Provide the [X, Y] coordinate of the cell's center where the given text is located.  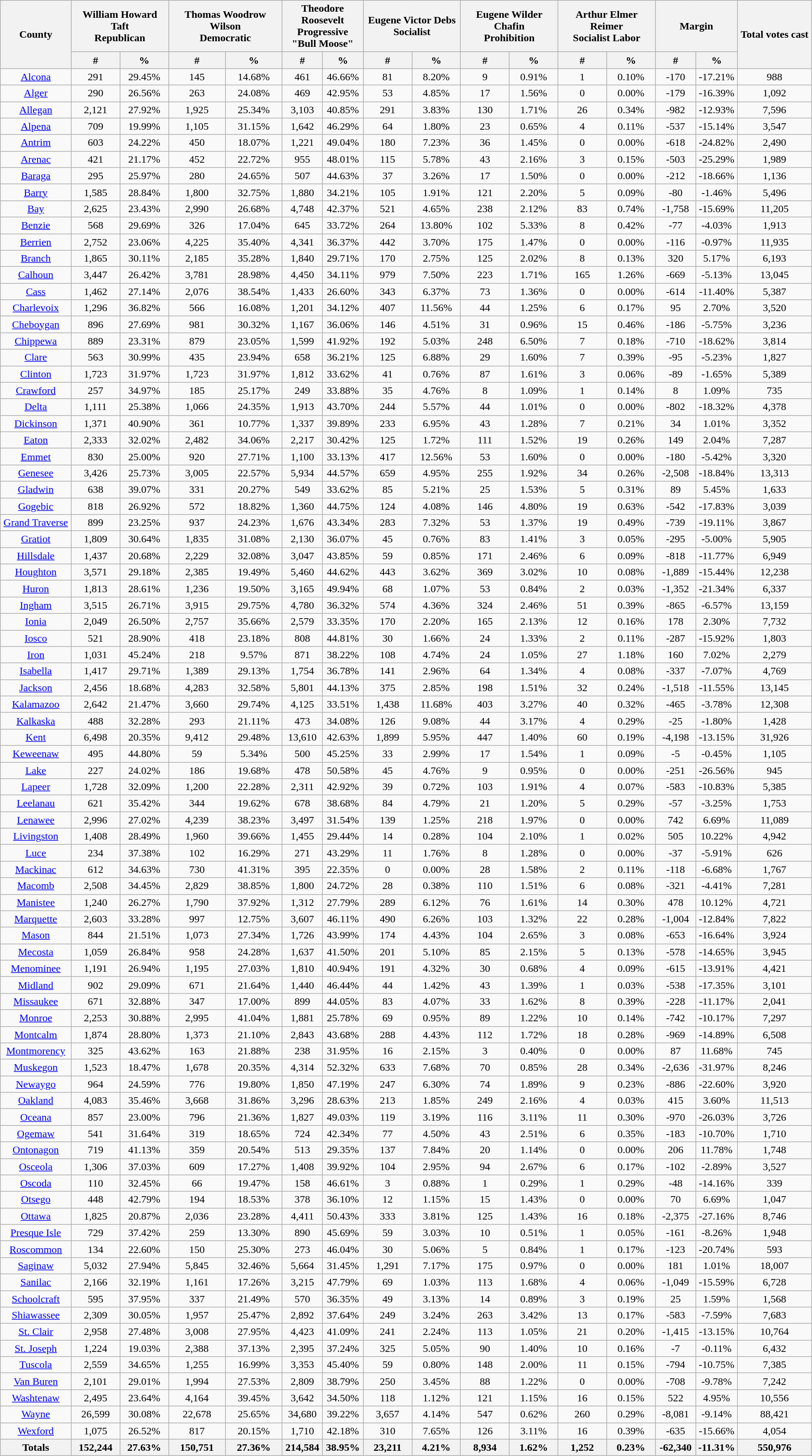
-212 [676, 176]
1,221 [302, 143]
26.92% [144, 506]
41.04% [253, 1018]
Ingham [36, 605]
6.95% [436, 423]
27.63% [144, 1447]
4,378 [775, 407]
34.45% [144, 886]
3,008 [197, 1332]
0.51% [534, 1233]
1,433 [302, 292]
90 [485, 1348]
Kalkaska [36, 721]
22 [582, 919]
-865 [676, 605]
403 [485, 704]
1,224 [95, 1348]
118 [387, 1398]
24.28% [253, 952]
2,101 [95, 1381]
-3.78% [717, 704]
324 [485, 605]
37.64% [343, 1315]
Chippewa [36, 341]
145 [197, 77]
-465 [676, 704]
31.95% [343, 1051]
1,306 [95, 1167]
51 [582, 605]
-228 [676, 1001]
3,236 [775, 325]
1.56% [534, 93]
23,211 [387, 1447]
0.89% [534, 1299]
-295 [676, 539]
16.99% [253, 1365]
2,995 [197, 1018]
2.00% [534, 1365]
1.92% [534, 473]
38.54% [253, 292]
Leelanau [36, 803]
1,092 [775, 93]
29.13% [253, 671]
43.29% [343, 853]
-1,758 [676, 209]
42.79% [144, 1200]
-14.65% [717, 952]
4,225 [197, 242]
10.22% [717, 836]
-89 [676, 374]
Schoolcraft [36, 1299]
5.57% [436, 407]
30.99% [144, 357]
1,585 [95, 192]
3,814 [775, 341]
Barry [36, 192]
3,867 [775, 523]
3.24% [436, 1315]
-80 [676, 192]
26.56% [144, 93]
Eaton [36, 440]
1,957 [197, 1315]
3,426 [95, 473]
-95 [676, 357]
-14.16% [717, 1183]
1,790 [197, 902]
28.84% [144, 192]
448 [95, 1200]
41 [387, 374]
4,125 [302, 704]
Branch [36, 259]
198 [485, 688]
44.62% [343, 572]
2,309 [95, 1315]
1,633 [775, 489]
119 [387, 1117]
115 [387, 159]
3.03% [436, 1233]
0.38% [436, 886]
5,387 [775, 292]
148 [485, 1365]
-26.56% [717, 770]
2,217 [302, 440]
595 [95, 1299]
26.50% [144, 622]
-18.32% [717, 407]
359 [197, 1150]
633 [387, 1068]
Calhoun [36, 275]
2.10% [534, 836]
-4.41% [717, 886]
33.72% [343, 225]
-48 [676, 1183]
4.74% [436, 655]
4,780 [302, 605]
35.28% [253, 259]
4.85% [436, 93]
37.38% [144, 853]
21.49% [253, 1299]
1,899 [387, 737]
1,810 [302, 968]
6,949 [775, 556]
326 [197, 225]
18.47% [144, 1068]
10.77% [253, 423]
23.25% [144, 523]
18,007 [775, 1266]
16.29% [253, 853]
1.36% [534, 292]
0.88% [436, 1183]
347 [197, 1001]
658 [302, 357]
4.07% [436, 1001]
13 [582, 1315]
295 [95, 176]
41.50% [343, 952]
1,296 [95, 308]
29.18% [144, 572]
8.20% [436, 77]
988 [775, 77]
9,412 [197, 737]
66 [197, 1183]
43.99% [343, 935]
17.00% [253, 1001]
7,683 [775, 1315]
38.68% [343, 803]
1,803 [775, 638]
1,767 [775, 869]
33.88% [343, 390]
889 [95, 341]
Lake [36, 770]
2,333 [95, 440]
1.14% [534, 1150]
37.24% [343, 1348]
Ogemaw [36, 1134]
17.04% [253, 225]
Washtenaw [36, 1398]
339 [775, 1183]
32.46% [253, 1266]
Roscommon [36, 1249]
1,948 [775, 1233]
0.96% [534, 325]
1,389 [197, 671]
Kent [36, 737]
23.94% [253, 357]
6.37% [436, 292]
19.47% [253, 1183]
8,934 [485, 1447]
2,395 [302, 1348]
105 [387, 192]
-16.39% [717, 93]
1,337 [302, 423]
3.60% [717, 1101]
857 [95, 1117]
-1,049 [676, 1282]
320 [676, 259]
-969 [676, 1035]
1.59% [717, 1299]
Total votes cast [775, 35]
39 [387, 787]
-9.78% [717, 1381]
271 [302, 853]
21.10% [253, 1035]
1,880 [302, 192]
45.24% [144, 655]
38.22% [343, 655]
2,279 [775, 655]
1,440 [302, 985]
29.75% [253, 605]
1,255 [197, 1365]
0.21% [631, 423]
28.90% [144, 638]
13,610 [302, 737]
7,281 [775, 886]
4.36% [436, 605]
1.66% [436, 638]
0.97% [534, 1266]
32.58% [253, 688]
33.35% [343, 622]
283 [387, 523]
4,239 [197, 820]
27 [582, 655]
29.35% [343, 1150]
25.78% [343, 1018]
4,942 [775, 836]
7,242 [775, 1381]
-710 [676, 341]
570 [302, 1299]
-2,508 [676, 473]
19.49% [253, 572]
1,599 [302, 341]
3,660 [197, 704]
County [36, 35]
6.88% [436, 357]
443 [387, 572]
20 [485, 1150]
16.08% [253, 308]
7.65% [436, 1431]
5.05% [436, 1348]
522 [676, 1398]
1.80% [436, 126]
5.78% [436, 159]
Margin [697, 26]
-161 [676, 1233]
4,450 [302, 275]
94 [485, 1167]
452 [197, 159]
844 [95, 935]
29.44% [343, 836]
26.27% [144, 902]
37.42% [144, 1233]
745 [775, 1051]
25.47% [253, 1315]
902 [95, 985]
979 [387, 275]
13,145 [775, 688]
Montmorency [36, 1051]
-708 [676, 1381]
Osceola [36, 1167]
5.06% [436, 1249]
49.03% [343, 1117]
-16.64% [717, 935]
25.00% [144, 456]
890 [302, 1233]
638 [95, 489]
1.52% [534, 440]
29.69% [144, 225]
333 [387, 1216]
257 [95, 390]
Lenawee [36, 820]
2.70% [717, 308]
621 [95, 803]
43.70% [343, 407]
1,676 [302, 523]
1,825 [95, 1216]
2,041 [775, 1001]
3,039 [775, 506]
-578 [676, 952]
-2,636 [676, 1068]
34,680 [302, 1414]
3,447 [95, 275]
-18.66% [717, 176]
-17.21% [717, 77]
29.01% [144, 1381]
2,958 [95, 1332]
29 [485, 357]
Isabella [36, 671]
Presque Isle [36, 1233]
25.17% [253, 390]
22.28% [253, 787]
-337 [676, 671]
Shiawassee [36, 1315]
0.80% [436, 1365]
46.66% [343, 77]
1.34% [534, 671]
Emmet [36, 456]
-37 [676, 853]
0.46% [631, 325]
2.30% [717, 622]
1,059 [95, 952]
7,822 [775, 919]
Manistee [36, 902]
11,089 [775, 820]
7.17% [436, 1266]
572 [197, 506]
Cheboygan [36, 325]
0.74% [631, 209]
Ottawa [36, 1216]
-982 [676, 110]
1.18% [631, 655]
14.68% [253, 77]
7.84% [436, 1150]
3,571 [95, 572]
264 [387, 225]
88 [485, 1381]
-5.00% [717, 539]
19.03% [144, 1348]
28.80% [144, 1035]
293 [197, 721]
76 [485, 902]
-2.89% [717, 1167]
19.80% [253, 1084]
18.68% [144, 688]
31,926 [775, 737]
-18.84% [717, 473]
-287 [676, 638]
44.57% [343, 473]
5,664 [302, 1266]
1,161 [197, 1282]
-4.03% [717, 225]
27.79% [343, 902]
21.64% [253, 985]
-5.23% [717, 357]
3.17% [534, 721]
2,829 [197, 886]
742 [676, 820]
31 [485, 325]
593 [775, 1249]
244 [387, 407]
1.41% [534, 539]
490 [387, 919]
417 [387, 456]
2,185 [197, 259]
27.53% [253, 1381]
1,100 [302, 456]
38.79% [343, 1381]
1,813 [95, 589]
4.21% [436, 1447]
Arenac [36, 159]
20.68% [144, 556]
2.02% [534, 259]
-886 [676, 1084]
88,421 [775, 1414]
4.14% [436, 1414]
3,103 [302, 110]
3,668 [197, 1101]
-5.13% [717, 275]
310 [387, 1431]
3,924 [775, 935]
5.10% [436, 952]
11,935 [775, 242]
20.87% [144, 1216]
4,411 [302, 1216]
Ontonagon [36, 1150]
19.68% [253, 770]
9.57% [253, 655]
7.23% [436, 143]
41.13% [144, 1150]
-2,375 [676, 1216]
2.99% [436, 754]
5,801 [302, 688]
206 [676, 1150]
981 [197, 325]
-1,004 [676, 919]
-183 [676, 1134]
Alpena [36, 126]
-818 [676, 556]
-18.62% [717, 341]
-11.77% [717, 556]
255 [485, 473]
-6.57% [717, 605]
241 [387, 1332]
3.13% [436, 1299]
42.37% [343, 209]
2.95% [436, 1167]
Houghton [36, 572]
36.78% [343, 671]
-27.16% [717, 1216]
74 [485, 1084]
5,496 [775, 192]
33.28% [144, 919]
37 [387, 176]
3,945 [775, 952]
3,296 [302, 1101]
1.45% [534, 143]
13.80% [436, 225]
223 [485, 275]
35.66% [253, 622]
Huron [36, 589]
20.54% [253, 1150]
3,497 [302, 820]
52.32% [343, 1068]
34.63% [144, 869]
25.34% [253, 110]
Wexford [36, 1431]
4,083 [95, 1101]
111 [485, 440]
344 [197, 803]
12.56% [436, 456]
1.33% [534, 638]
28.61% [144, 589]
-7 [676, 1348]
27.69% [144, 325]
776 [197, 1084]
818 [95, 506]
Livingston [36, 836]
609 [197, 1167]
2.12% [534, 209]
10,764 [775, 1332]
26,599 [95, 1414]
-62,340 [676, 1447]
1,726 [302, 935]
11,513 [775, 1101]
808 [302, 638]
Oscoda [36, 1183]
43.85% [343, 556]
3,920 [775, 1084]
William Howard TaftRepublican [120, 26]
73 [485, 292]
1,462 [95, 292]
12,308 [775, 704]
23.28% [253, 1216]
-170 [676, 77]
-1,889 [676, 572]
34.21% [343, 192]
178 [676, 622]
1.20% [534, 803]
108 [387, 655]
-615 [676, 968]
31.45% [343, 1266]
47.19% [343, 1084]
26.84% [144, 952]
415 [676, 1101]
-0.45% [717, 754]
Delta [36, 407]
-1,518 [676, 688]
31.86% [253, 1101]
0.07% [631, 787]
8,746 [775, 1216]
42.95% [343, 93]
30.05% [144, 1315]
1,865 [95, 259]
4,283 [197, 688]
1,438 [387, 704]
23.31% [144, 341]
23.18% [253, 638]
41.31% [253, 869]
361 [197, 423]
7,297 [775, 1018]
4,769 [775, 671]
0.02% [631, 836]
6,498 [95, 737]
945 [775, 770]
43.68% [343, 1035]
27.92% [144, 110]
0.91% [534, 77]
Theodore RooseveltProgressive "Bull Moose" [323, 26]
Crawford [36, 390]
418 [197, 638]
124 [387, 506]
0.68% [534, 968]
5,460 [302, 572]
17.27% [253, 1167]
964 [95, 1084]
116 [485, 1117]
1,236 [197, 589]
-77 [676, 225]
2,229 [197, 556]
Menominee [36, 968]
0.32% [631, 704]
36 [485, 143]
13,159 [775, 605]
0.72% [436, 787]
2,996 [95, 820]
35 [387, 390]
505 [676, 836]
830 [95, 456]
375 [387, 688]
48.01% [343, 159]
181 [676, 1266]
68 [387, 589]
39.45% [253, 1398]
4,748 [302, 209]
Otsego [36, 1200]
Totals [36, 1447]
2,490 [775, 143]
44.81% [343, 638]
549 [302, 489]
2,166 [95, 1282]
137 [387, 1150]
1,417 [95, 671]
7,596 [775, 110]
18.82% [253, 506]
49.94% [343, 589]
-118 [676, 869]
31.08% [253, 539]
-251 [676, 770]
566 [197, 308]
5.34% [253, 754]
33.13% [343, 456]
39.89% [343, 423]
25.73% [144, 473]
3,515 [95, 605]
27.36% [253, 1447]
-123 [676, 1249]
5,032 [95, 1266]
27.02% [144, 820]
1,455 [302, 836]
2,752 [95, 242]
-618 [676, 143]
724 [302, 1134]
-5.91% [717, 853]
3,547 [775, 126]
369 [485, 572]
41.09% [343, 1332]
1,047 [775, 1200]
709 [95, 126]
24.65% [253, 176]
896 [95, 325]
39.66% [253, 836]
37.92% [253, 902]
6,432 [775, 1348]
8,246 [775, 1068]
Muskegon [36, 1068]
Gratiot [36, 539]
11,205 [775, 209]
18 [582, 1035]
234 [95, 853]
1,754 [302, 671]
7.50% [436, 275]
26.71% [144, 605]
46.29% [343, 126]
1,678 [197, 1068]
6.26% [436, 919]
1,637 [302, 952]
23.05% [253, 341]
39.22% [343, 1414]
43.34% [343, 523]
21.47% [144, 704]
-15.59% [717, 1282]
25.30% [253, 1249]
Cass [36, 292]
Oceana [36, 1117]
4.79% [436, 803]
5.21% [436, 489]
Ionia [36, 622]
32.28% [144, 721]
-1.80% [717, 721]
213 [387, 1101]
9.08% [436, 721]
34.97% [144, 390]
1,167 [302, 325]
-8.26% [717, 1233]
Benzie [36, 225]
0.10% [631, 77]
St. Clair [36, 1332]
26.42% [144, 275]
27.94% [144, 1266]
730 [197, 869]
-8,081 [676, 1414]
42.63% [343, 737]
13,045 [775, 275]
46.11% [343, 919]
28.49% [144, 836]
160 [676, 655]
1,312 [302, 902]
Eugene Victor DebsSocialist [412, 26]
37.95% [144, 1299]
24.35% [253, 407]
41.92% [343, 341]
-11.17% [717, 1001]
26.52% [144, 1431]
319 [197, 1134]
2,809 [302, 1381]
27.95% [253, 1332]
563 [95, 357]
0.24% [631, 688]
1,075 [95, 1431]
4,423 [302, 1332]
25.38% [144, 407]
31.64% [144, 1134]
1.42% [436, 985]
27.48% [144, 1332]
20.27% [253, 489]
24.72% [343, 886]
Jackson [36, 688]
St. Joseph [36, 1348]
1,371 [95, 423]
26.68% [253, 209]
469 [302, 93]
0.49% [631, 523]
214,584 [302, 1447]
5,934 [302, 473]
450 [197, 143]
46.04% [343, 1249]
7,287 [775, 440]
3,726 [775, 1117]
407 [387, 308]
5,389 [775, 374]
-669 [676, 275]
112 [485, 1035]
447 [485, 737]
149 [676, 440]
Dickinson [36, 423]
1.32% [534, 919]
2.75% [436, 259]
38.23% [253, 820]
6,508 [775, 1035]
343 [387, 292]
2,843 [302, 1035]
139 [387, 820]
1.85% [436, 1101]
1,360 [302, 506]
50.43% [343, 1216]
32.75% [253, 192]
36.32% [343, 605]
550,976 [775, 1447]
Genesee [36, 473]
4.32% [436, 968]
Thomas Woodrow WilsonDemocratic [225, 26]
32.19% [144, 1282]
18.53% [253, 1200]
-6.68% [717, 869]
1.07% [436, 589]
42.34% [343, 1134]
-3.25% [717, 803]
2,049 [95, 622]
23.64% [144, 1398]
3,101 [775, 985]
Mason [36, 935]
24.22% [144, 143]
513 [302, 1150]
Mackinac [36, 869]
34.65% [144, 1365]
-22.60% [717, 1084]
2,482 [197, 440]
-57 [676, 803]
-102 [676, 1167]
2,625 [95, 209]
0.40% [534, 1051]
34.11% [343, 275]
735 [775, 390]
442 [387, 242]
1,812 [302, 374]
34.06% [253, 440]
879 [197, 341]
10,556 [775, 1398]
3.27% [534, 704]
3.19% [436, 1117]
24.59% [144, 1084]
1,874 [95, 1035]
Hillsdale [36, 556]
473 [302, 721]
77 [387, 1134]
1,291 [387, 1266]
26 [582, 110]
150,751 [197, 1447]
Kalamazoo [36, 704]
1.54% [534, 754]
233 [387, 423]
-1.46% [717, 192]
500 [302, 754]
34.12% [343, 308]
0.20% [631, 1332]
29.45% [144, 77]
1,111 [95, 407]
3,642 [302, 1398]
1.68% [534, 1282]
32.08% [253, 556]
Midland [36, 985]
22.72% [253, 159]
290 [95, 93]
-179 [676, 93]
Clare [36, 357]
280 [197, 176]
2,990 [197, 209]
36.82% [144, 308]
3,047 [302, 556]
44.80% [144, 754]
568 [95, 225]
Gogebic [36, 506]
378 [302, 1200]
-20.74% [717, 1249]
337 [197, 1299]
1,428 [775, 721]
2.04% [717, 440]
-26.03% [717, 1117]
7.32% [436, 523]
50.58% [343, 770]
47.79% [343, 1282]
39.07% [144, 489]
1,201 [302, 308]
24.08% [253, 93]
817 [197, 1431]
42.18% [343, 1431]
Tuscola [36, 1365]
5.33% [534, 225]
-116 [676, 242]
27.71% [253, 456]
1,753 [775, 803]
7,385 [775, 1365]
920 [197, 456]
46.44% [343, 985]
2,130 [302, 539]
35.42% [144, 803]
180 [387, 143]
30.64% [144, 539]
22.60% [144, 1249]
3,607 [302, 919]
248 [485, 341]
6.30% [436, 1084]
-17.35% [717, 985]
84 [387, 803]
-19.11% [717, 523]
-24.82% [717, 143]
-321 [676, 886]
49 [387, 1299]
152,244 [95, 1447]
997 [197, 919]
37.03% [144, 1167]
18.65% [253, 1134]
5.45% [717, 489]
26.94% [144, 968]
Keweenaw [36, 754]
185 [197, 390]
2,508 [95, 886]
1.53% [534, 489]
2,385 [197, 572]
38.85% [253, 886]
5.03% [436, 341]
32 [582, 688]
395 [302, 869]
Alcona [36, 77]
Grand Traverse [36, 523]
-15.66% [717, 1431]
17.26% [253, 1282]
27.34% [253, 935]
13.30% [253, 1233]
-10.17% [717, 1018]
4,421 [775, 968]
10.12% [717, 902]
-614 [676, 292]
1.37% [534, 523]
-13.91% [717, 968]
44.13% [343, 688]
18.07% [253, 143]
1,994 [197, 1381]
-15.14% [717, 126]
19.50% [253, 589]
-537 [676, 126]
5,905 [775, 539]
5.95% [436, 737]
201 [387, 952]
23.43% [144, 209]
-802 [676, 407]
958 [197, 952]
24.02% [144, 770]
461 [302, 77]
1,136 [775, 176]
Saginaw [36, 1266]
2,757 [197, 622]
435 [197, 357]
2,892 [302, 1315]
421 [95, 159]
3.02% [534, 572]
3,353 [302, 1365]
40 [582, 704]
-742 [676, 1018]
1,809 [95, 539]
-12.84% [717, 919]
38.95% [343, 1447]
0.63% [631, 506]
Charlevoix [36, 308]
Wayne [36, 1414]
-14.89% [717, 1035]
3,527 [775, 1167]
955 [302, 159]
26.60% [343, 292]
1.12% [436, 1398]
191 [387, 968]
2.51% [534, 1134]
871 [302, 655]
Allegan [36, 110]
4.51% [436, 325]
1.76% [436, 853]
1,642 [302, 126]
11.56% [436, 308]
30.08% [144, 1414]
1,031 [95, 655]
44.05% [343, 1001]
27.03% [253, 968]
3,657 [387, 1414]
2,456 [95, 688]
150 [197, 1249]
158 [302, 1183]
36.06% [343, 325]
95 [676, 308]
289 [387, 902]
1.47% [534, 242]
-0.97% [717, 242]
3,781 [197, 275]
-25 [676, 721]
1,200 [197, 787]
3.26% [436, 176]
6.50% [534, 341]
1,850 [302, 1084]
3,915 [197, 605]
21.36% [253, 1117]
Alger [36, 93]
1,195 [197, 968]
5,385 [775, 787]
260 [582, 1414]
-186 [676, 325]
21.17% [144, 159]
3,352 [775, 423]
46.61% [343, 1183]
43.62% [144, 1051]
Monroe [36, 1018]
659 [387, 473]
2,642 [95, 704]
1,240 [95, 902]
0.35% [631, 1134]
-12.93% [717, 110]
35.40% [253, 242]
7.68% [436, 1068]
1,881 [302, 1018]
22.57% [253, 473]
0.42% [631, 225]
-1,352 [676, 589]
729 [95, 1233]
2,603 [95, 919]
4,054 [775, 1431]
40.90% [144, 423]
5,845 [197, 1266]
-542 [676, 506]
-970 [676, 1117]
35.46% [144, 1101]
678 [302, 803]
2,121 [95, 110]
36.10% [343, 1200]
2.67% [534, 1167]
1,748 [775, 1150]
2.96% [436, 671]
141 [387, 671]
1,835 [197, 539]
134 [95, 1249]
130 [485, 110]
3.62% [436, 572]
2,579 [302, 622]
23 [485, 126]
37.13% [253, 1348]
28.98% [253, 275]
1.89% [534, 1084]
507 [302, 176]
23.06% [144, 242]
Bay [36, 209]
937 [197, 523]
44.75% [343, 506]
-7.07% [717, 671]
3.81% [436, 1216]
27.14% [144, 292]
40.85% [343, 110]
-15.44% [717, 572]
2.24% [436, 1332]
-21.34% [717, 589]
30.32% [253, 325]
19.62% [253, 803]
45.69% [343, 1233]
1,960 [197, 836]
574 [387, 605]
2,559 [95, 1365]
Clinton [36, 374]
Baraga [36, 176]
21.51% [144, 935]
Arthur Elmer ReimerSocialist Labor [606, 26]
3,165 [302, 589]
-11.55% [717, 688]
1.03% [436, 1282]
259 [197, 1233]
7,732 [775, 622]
603 [95, 143]
2,495 [95, 1398]
273 [302, 1249]
Eugene Wilder ChafinProhibition [509, 26]
40.94% [343, 968]
1,840 [302, 259]
626 [775, 853]
192 [387, 341]
6,337 [775, 589]
3.45% [436, 1381]
-635 [676, 1431]
12,238 [775, 572]
Berrien [36, 242]
331 [197, 489]
1,989 [775, 159]
3,520 [775, 308]
44.63% [343, 176]
Lapeer [36, 787]
2.65% [534, 935]
Luce [36, 853]
29.74% [253, 704]
-17.83% [717, 506]
60 [582, 737]
1.50% [534, 176]
-653 [676, 935]
-503 [676, 159]
495 [95, 754]
-0.11% [717, 1348]
1,437 [95, 556]
2,076 [197, 292]
3,320 [775, 456]
6.12% [436, 902]
23.00% [144, 1117]
32.09% [144, 787]
3.70% [436, 242]
4.65% [436, 209]
-25.29% [717, 159]
34.08% [343, 721]
6,728 [775, 1282]
1,373 [197, 1035]
645 [302, 225]
4.50% [436, 1134]
24.23% [253, 523]
227 [95, 770]
-538 [676, 985]
2.85% [436, 688]
11.78% [717, 1150]
1,191 [95, 968]
32.45% [144, 1183]
2,036 [197, 1216]
-15.69% [717, 209]
2,388 [197, 1348]
-10.83% [717, 787]
-5.75% [717, 325]
Macomb [36, 886]
2.13% [534, 622]
-11.31% [717, 1447]
22.35% [343, 869]
4.08% [436, 506]
31.54% [343, 820]
29.09% [144, 985]
-10.70% [717, 1134]
Newaygo [36, 1084]
36.21% [343, 357]
4.80% [534, 506]
-10.75% [717, 1365]
81 [387, 77]
1,728 [95, 787]
186 [197, 770]
Montcalm [36, 1035]
1.26% [631, 275]
36.07% [343, 539]
22,678 [197, 1414]
171 [485, 556]
163 [197, 1051]
4,164 [197, 1398]
31.15% [253, 126]
247 [387, 1084]
30.42% [343, 440]
5.17% [717, 259]
45.25% [343, 754]
Mecosta [36, 952]
Sanilac [36, 1282]
33.51% [343, 704]
0.65% [534, 126]
-9.14% [717, 1414]
-794 [676, 1365]
4,314 [302, 1068]
-15.92% [717, 638]
1,925 [197, 110]
3.83% [436, 110]
-5.42% [717, 456]
194 [197, 1200]
Oakland [36, 1101]
Gladwin [36, 489]
250 [387, 1381]
Antrim [36, 143]
0.62% [534, 1414]
6,193 [775, 259]
36.37% [343, 242]
-739 [676, 523]
21.88% [253, 1051]
4,341 [302, 242]
34.50% [343, 1398]
0.31% [631, 489]
39.92% [343, 1167]
7.02% [717, 655]
1.97% [534, 820]
3,215 [302, 1282]
45.40% [343, 1365]
Missaukee [36, 1001]
42.92% [343, 787]
30.11% [144, 259]
1,066 [197, 407]
1,568 [775, 1299]
-11.40% [717, 292]
1,073 [197, 935]
30.88% [144, 1018]
1.39% [534, 985]
-1,415 [676, 1332]
2,253 [95, 1018]
Van Buren [36, 1381]
4,721 [775, 902]
-7.59% [717, 1315]
21.11% [253, 721]
1,523 [95, 1068]
288 [387, 1035]
Iron [36, 655]
1,252 [582, 1447]
32.88% [144, 1001]
32.02% [144, 440]
49.04% [343, 143]
541 [95, 1134]
29.48% [253, 737]
28.63% [343, 1101]
25.65% [253, 1414]
796 [197, 1117]
488 [95, 721]
36.35% [343, 1299]
1.58% [534, 869]
2,311 [302, 787]
13,313 [775, 473]
-4,198 [676, 737]
3,005 [197, 473]
-1.65% [717, 374]
174 [387, 935]
Marquette [36, 919]
12.75% [253, 919]
612 [95, 869]
-5 [676, 754]
19.99% [144, 126]
20.15% [253, 1431]
-180 [676, 456]
719 [95, 1150]
Iosco [36, 638]
-31.97% [717, 1068]
3.42% [534, 1315]
25.97% [144, 176]
547 [485, 1414]
